Determine the (X, Y) coordinate at the center of the cell enclosing the given text.  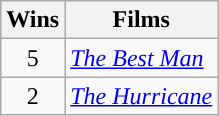
5 (33, 58)
2 (33, 96)
The Hurricane (142, 96)
Films (142, 20)
Wins (33, 20)
The Best Man (142, 58)
